For the text-containing cell, return its midpoint in (x, y) coordinate format. 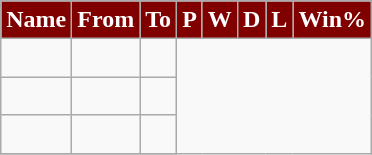
Win% (332, 20)
From (106, 20)
L (280, 20)
To (158, 20)
D (251, 20)
Name (36, 20)
W (220, 20)
P (190, 20)
